Return [x, y] of the center of cell containing provided text 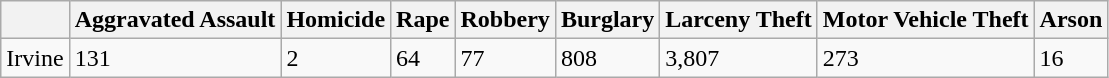
Arson [1071, 20]
64 [423, 58]
77 [505, 58]
Burglary [607, 20]
Homicide [336, 20]
Aggravated Assault [175, 20]
Irvine [35, 58]
2 [336, 58]
Motor Vehicle Theft [926, 20]
Larceny Theft [739, 20]
808 [607, 58]
131 [175, 58]
Rape [423, 20]
Robbery [505, 20]
16 [1071, 58]
273 [926, 58]
3,807 [739, 58]
